Extract the (x, y) coordinate from the center of the cell holding the provided text.  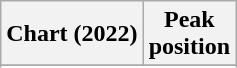
Chart (2022) (72, 34)
Peakposition (189, 34)
